For the text-containing cell, return its midpoint in (X, Y) coordinate format. 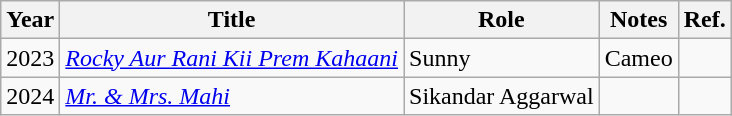
Cameo (638, 58)
Rocky Aur Rani Kii Prem Kahaani (232, 58)
Year (30, 20)
Sunny (502, 58)
Mr. & Mrs. Mahi (232, 96)
Sikandar Aggarwal (502, 96)
2024 (30, 96)
Title (232, 20)
Role (502, 20)
2023 (30, 58)
Notes (638, 20)
Ref. (704, 20)
